Find where the given text appears and provide that cell's center as (X, Y) coordinate. 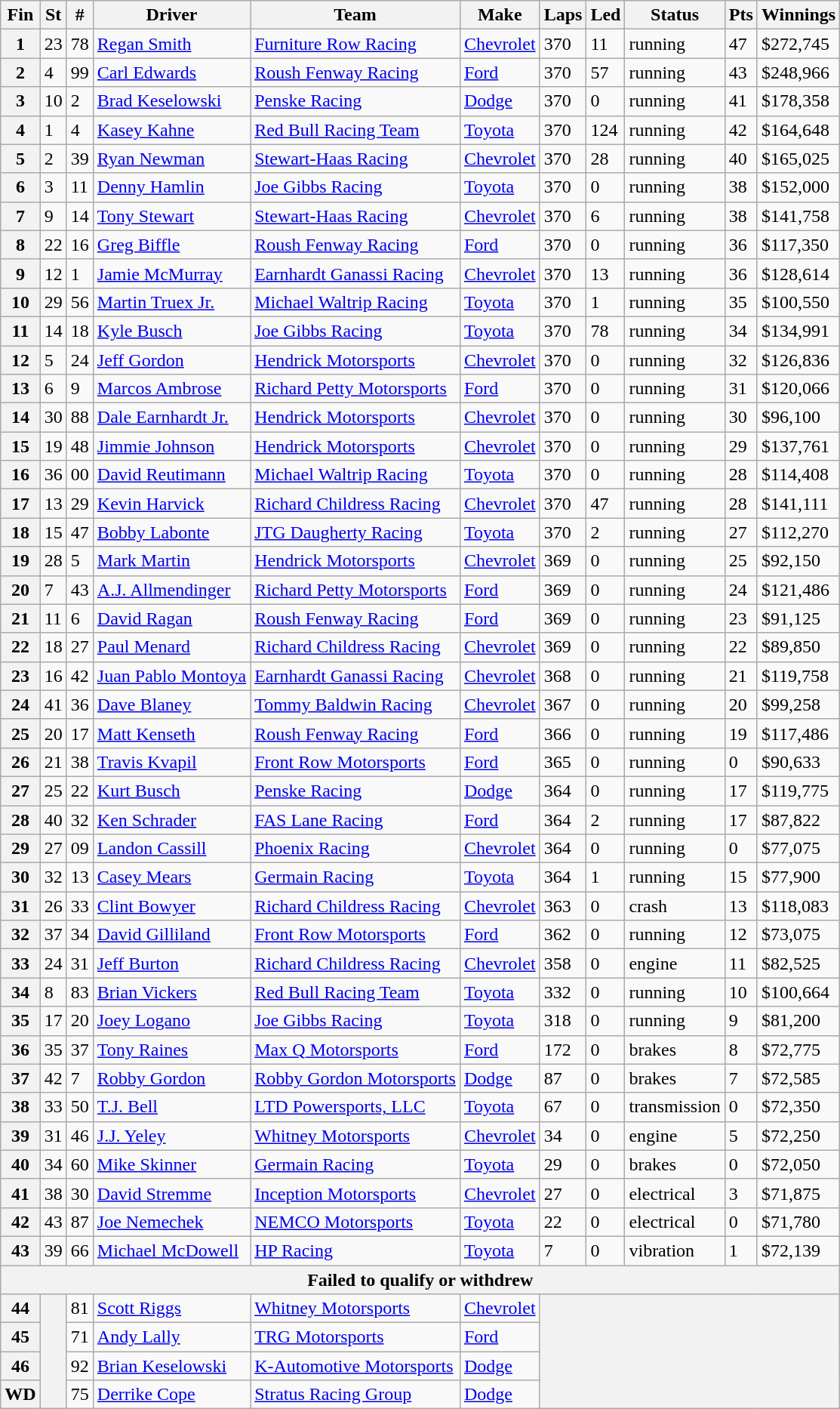
$134,991 (798, 331)
Kasey Kahne (171, 130)
67 (563, 1107)
$141,111 (798, 504)
$77,075 (798, 849)
$141,758 (798, 216)
Max Q Motorsports (355, 1050)
David Stremme (171, 1193)
$100,550 (798, 302)
$137,761 (798, 446)
David Ragan (171, 618)
$81,200 (798, 1021)
Jimmie Johnson (171, 446)
$73,075 (798, 935)
$120,066 (798, 389)
$114,408 (798, 475)
44 (20, 1309)
$165,025 (798, 159)
crash (675, 906)
$87,822 (798, 819)
Brian Keselowski (171, 1366)
JTG Daugherty Racing (355, 532)
$99,258 (798, 704)
$90,633 (798, 762)
Dave Blaney (171, 704)
363 (563, 906)
Michael McDowell (171, 1250)
Bobby Labonte (171, 532)
Jamie McMurray (171, 273)
Kevin Harvick (171, 504)
88 (80, 418)
368 (563, 676)
$72,139 (798, 1250)
Carl Edwards (171, 72)
Tony Raines (171, 1050)
Mark Martin (171, 561)
LTD Powersports, LLC (355, 1107)
$82,525 (798, 963)
WD (20, 1395)
Clint Bowyer (171, 906)
Dale Earnhardt Jr. (171, 418)
124 (605, 130)
T.J. Bell (171, 1107)
Jeff Burton (171, 963)
Ken Schrader (171, 819)
Inception Motorsports (355, 1193)
$121,486 (798, 590)
Furniture Row Racing (355, 44)
Martin Truex Jr. (171, 302)
Andy Lally (171, 1337)
$92,150 (798, 561)
Mike Skinner (171, 1164)
00 (80, 475)
75 (80, 1395)
Scott Riggs (171, 1309)
David Reutimann (171, 475)
$119,758 (798, 676)
David Gilliland (171, 935)
Pts (741, 15)
48 (80, 446)
$71,875 (798, 1193)
$72,050 (798, 1164)
09 (80, 849)
318 (563, 1021)
FAS Lane Racing (355, 819)
Travis Kvapil (171, 762)
transmission (675, 1107)
$152,000 (798, 187)
# (80, 15)
Driver (171, 15)
$96,100 (798, 418)
$128,614 (798, 273)
Kyle Busch (171, 331)
Laps (563, 15)
$72,350 (798, 1107)
$72,775 (798, 1050)
Paul Menard (171, 647)
$117,486 (798, 733)
$71,780 (798, 1222)
NEMCO Motorsports (355, 1222)
Make (500, 15)
57 (605, 72)
Led (605, 15)
$89,850 (798, 647)
Robby Gordon (171, 1078)
81 (80, 1309)
99 (80, 72)
$119,775 (798, 791)
60 (80, 1164)
Tony Stewart (171, 216)
45 (20, 1337)
$248,966 (798, 72)
Ryan Newman (171, 159)
$178,358 (798, 101)
92 (80, 1366)
$117,350 (798, 245)
$164,648 (798, 130)
56 (80, 302)
366 (563, 733)
172 (563, 1050)
50 (80, 1107)
$72,250 (798, 1136)
367 (563, 704)
Greg Biffle (171, 245)
Landon Cassill (171, 849)
Winnings (798, 15)
365 (563, 762)
J.J. Yeley (171, 1136)
$77,900 (798, 877)
TRG Motorsports (355, 1337)
66 (80, 1250)
$72,585 (798, 1078)
83 (80, 992)
362 (563, 935)
$91,125 (798, 618)
HP Racing (355, 1250)
Brad Keselowski (171, 101)
Failed to qualify or withdrew (420, 1280)
358 (563, 963)
Status (675, 15)
Stratus Racing Group (355, 1395)
332 (563, 992)
Denny Hamlin (171, 187)
Jeff Gordon (171, 360)
Joey Logano (171, 1021)
K-Automotive Motorsports (355, 1366)
Regan Smith (171, 44)
$100,664 (798, 992)
$118,083 (798, 906)
Team (355, 15)
$126,836 (798, 360)
$272,745 (798, 44)
A.J. Allmendinger (171, 590)
Derrike Cope (171, 1395)
Matt Kenseth (171, 733)
Juan Pablo Montoya (171, 676)
St (53, 15)
Kurt Busch (171, 791)
$112,270 (798, 532)
vibration (675, 1250)
Casey Mears (171, 877)
Phoenix Racing (355, 849)
Tommy Baldwin Racing (355, 704)
Joe Nemechek (171, 1222)
Robby Gordon Motorsports (355, 1078)
Brian Vickers (171, 992)
Marcos Ambrose (171, 389)
71 (80, 1337)
Fin (20, 15)
